Return (X, Y) of the center of cell containing provided text 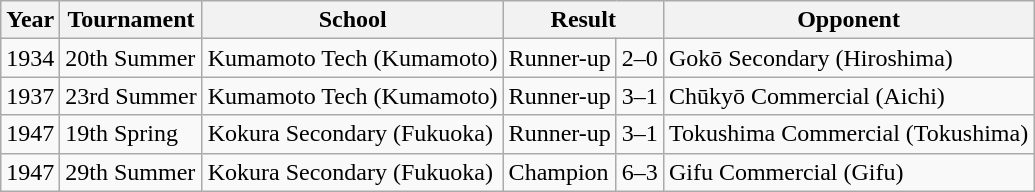
Result (583, 20)
19th Spring (131, 134)
School (352, 20)
Tokushima Commercial (Tokushima) (848, 134)
Gifu Commercial (Gifu) (848, 172)
Tournament (131, 20)
Gokō Secondary (Hiroshima) (848, 58)
6–3 (640, 172)
Chūkyō Commercial (Aichi) (848, 96)
1934 (30, 58)
1937 (30, 96)
23rd Summer (131, 96)
Champion (560, 172)
Opponent (848, 20)
29th Summer (131, 172)
Year (30, 20)
20th Summer (131, 58)
2–0 (640, 58)
